Detect which cell encompasses the target text, then output its (x, y) center coordinate. 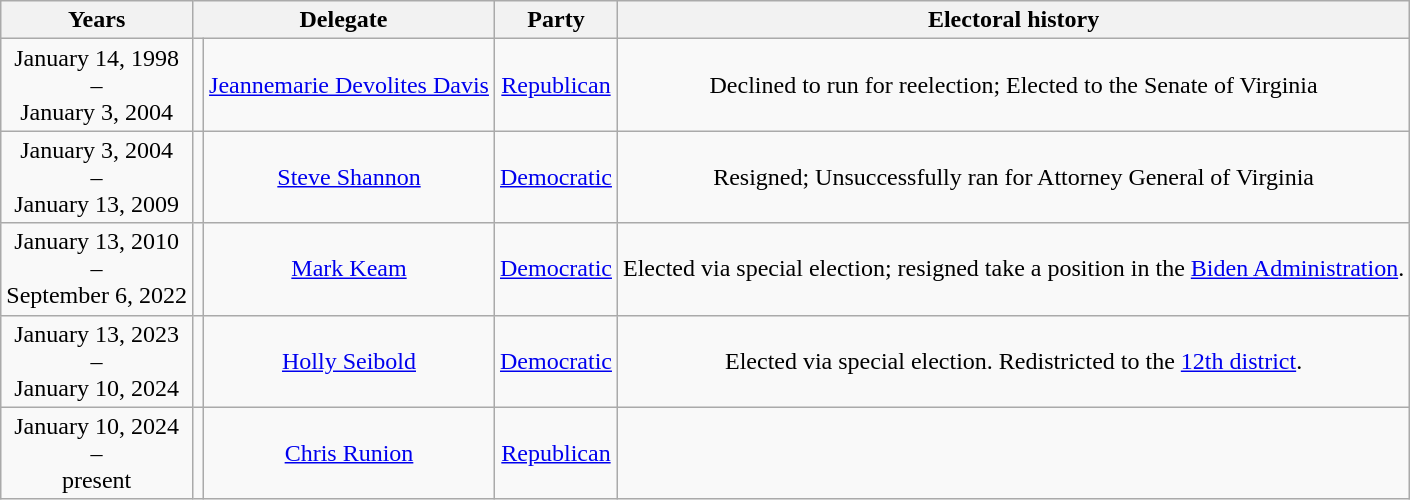
Elected via special election. Redistricted to the 12th district. (1013, 361)
Resigned; Unsuccessfully ran for Attorney General of Virginia (1013, 177)
Holly Seibold (350, 361)
January 3, 2004–January 13, 2009 (97, 177)
Delegate (343, 20)
January 10, 2024 –present (97, 453)
January 14, 1998–January 3, 2004 (97, 85)
January 13, 2010–September 6, 2022 (97, 269)
Steve Shannon (350, 177)
Jeannemarie Devolites Davis (350, 85)
Elected via special election; resigned take a position in the Biden Administration. (1013, 269)
Years (97, 20)
Mark Keam (350, 269)
Chris Runion (350, 453)
Electoral history (1013, 20)
Party (556, 20)
Declined to run for reelection; Elected to the Senate of Virginia (1013, 85)
January 13, 2023 –January 10, 2024 (97, 361)
